Determine the [X, Y] coordinate at the center of the cell enclosing the given text.  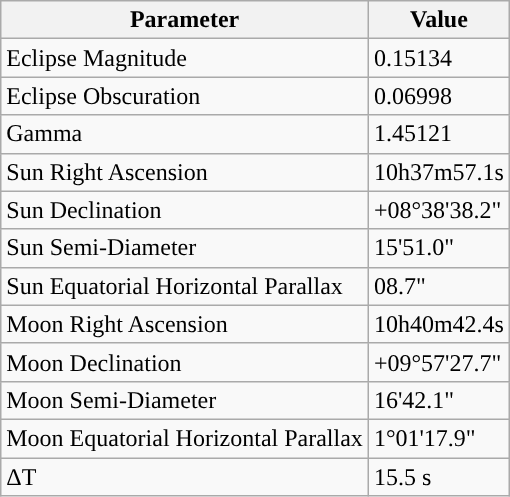
Sun Declination [185, 210]
1°01'17.9" [438, 438]
Moon Declination [185, 362]
10h37m57.1s [438, 172]
0.15134 [438, 58]
10h40m42.4s [438, 324]
1.45121 [438, 134]
Sun Right Ascension [185, 172]
ΔT [185, 477]
Eclipse Obscuration [185, 96]
15'51.0" [438, 248]
Eclipse Magnitude [185, 58]
+09°57'27.7" [438, 362]
Moon Right Ascension [185, 324]
+08°38'38.2" [438, 210]
Parameter [185, 20]
Sun Equatorial Horizontal Parallax [185, 286]
16'42.1" [438, 400]
0.06998 [438, 96]
Sun Semi-Diameter [185, 248]
08.7" [438, 286]
Moon Semi-Diameter [185, 400]
Gamma [185, 134]
15.5 s [438, 477]
Moon Equatorial Horizontal Parallax [185, 438]
Value [438, 20]
